Determine the (x, y) coordinate at the center of the cell enclosing the given text.  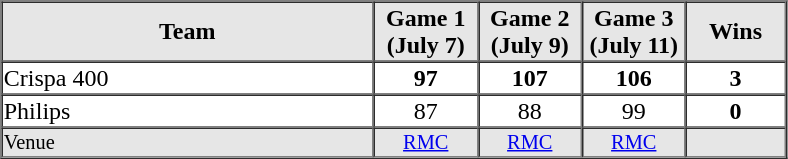
106 (634, 78)
88 (530, 110)
99 (634, 110)
107 (530, 78)
Team (188, 32)
Game 2 (July 9) (530, 32)
Game 1 (July 7) (426, 32)
97 (426, 78)
0 (736, 110)
Philips (188, 110)
87 (426, 110)
Crispa 400 (188, 78)
Venue (188, 143)
Wins (736, 32)
3 (736, 78)
Game 3 (July 11) (634, 32)
